Extract the [X, Y] coordinate from the center of the cell holding the provided text.  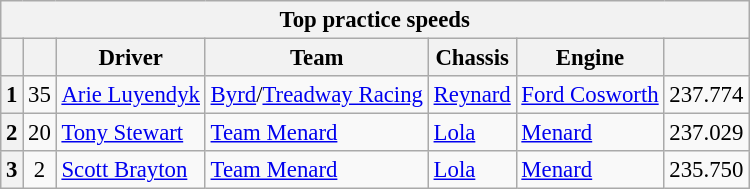
237.029 [706, 133]
Engine [590, 58]
Byrd/Treadway Racing [316, 95]
235.750 [706, 170]
3 [12, 170]
1 [12, 95]
Driver [130, 58]
20 [40, 133]
Reynard [472, 95]
Team [316, 58]
237.774 [706, 95]
35 [40, 95]
Tony Stewart [130, 133]
Top practice speeds [375, 20]
Arie Luyendyk [130, 95]
Scott Brayton [130, 170]
Chassis [472, 58]
Ford Cosworth [590, 95]
